Scan for the cell matching the given text and deliver its (X, Y) coordinate at center. 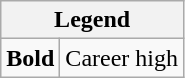
Career high (122, 58)
Legend (92, 20)
Bold (30, 58)
